Search for the cell housing the specified text and yield its (X, Y) center coordinate. 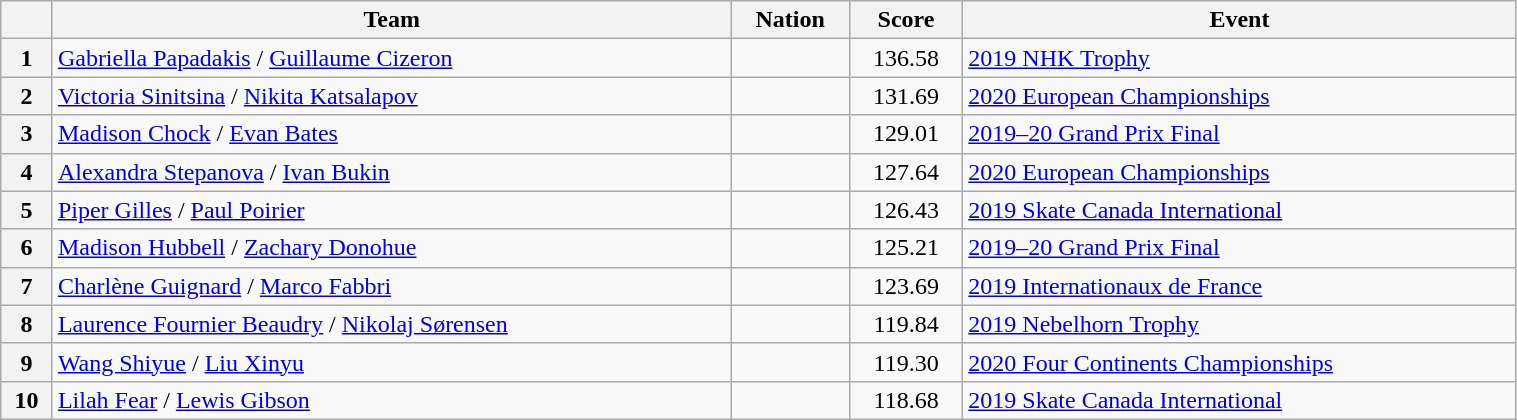
Alexandra Stepanova / Ivan Bukin (392, 172)
Wang Shiyue / Liu Xinyu (392, 362)
126.43 (906, 210)
118.68 (906, 400)
Madison Hubbell / Zachary Donohue (392, 248)
2019 Nebelhorn Trophy (1240, 324)
Charlène Guignard / Marco Fabbri (392, 286)
Victoria Sinitsina / Nikita Katsalapov (392, 96)
4 (27, 172)
129.01 (906, 134)
2019 Internationaux de France (1240, 286)
131.69 (906, 96)
Team (392, 20)
119.30 (906, 362)
136.58 (906, 58)
119.84 (906, 324)
2 (27, 96)
5 (27, 210)
Event (1240, 20)
10 (27, 400)
7 (27, 286)
1 (27, 58)
127.64 (906, 172)
Laurence Fournier Beaudry / Nikolaj Sørensen (392, 324)
125.21 (906, 248)
8 (27, 324)
Madison Chock / Evan Bates (392, 134)
Piper Gilles / Paul Poirier (392, 210)
6 (27, 248)
2020 Four Continents Championships (1240, 362)
3 (27, 134)
Score (906, 20)
Lilah Fear / Lewis Gibson (392, 400)
123.69 (906, 286)
Nation (790, 20)
Gabriella Papadakis / Guillaume Cizeron (392, 58)
9 (27, 362)
2019 NHK Trophy (1240, 58)
